Search for the cell housing the specified text and yield its [X, Y] center coordinate. 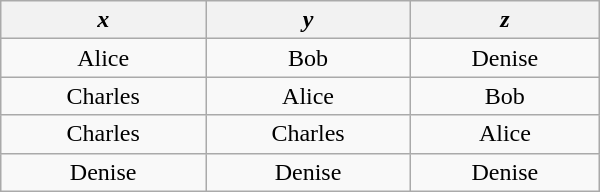
y [308, 20]
z [504, 20]
x [104, 20]
